Detect which cell encompasses the target text, then output its [x, y] center coordinate. 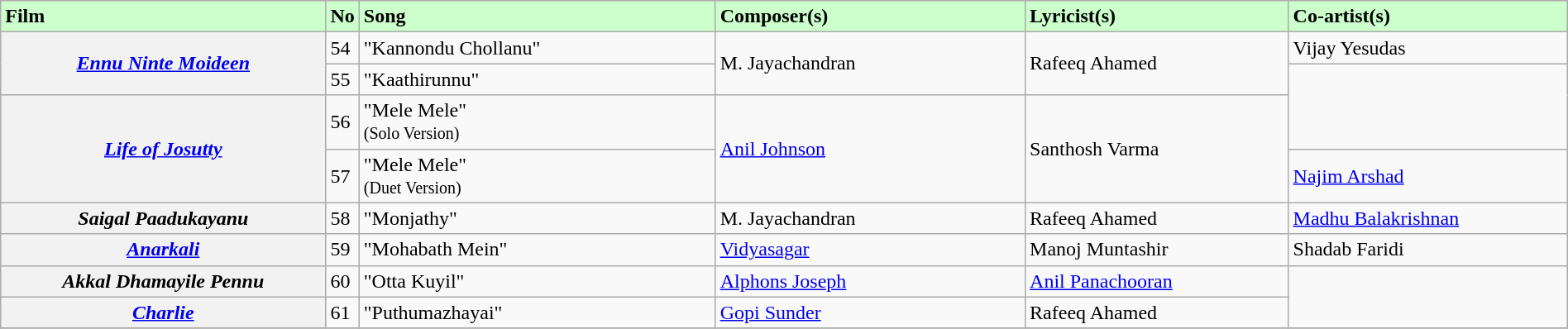
61 [342, 312]
"Mohabath Mein" [538, 250]
Charlie [164, 312]
58 [342, 218]
Gopi Sunder [870, 312]
Ennu Ninte Moideen [164, 64]
Shadab Faridi [1427, 250]
Composer(s) [870, 17]
55 [342, 79]
Co-artist(s) [1427, 17]
"Kannondu Chollanu" [538, 48]
Anarkali [164, 250]
"Mele Mele"(Duet Version) [538, 175]
60 [342, 281]
57 [342, 175]
Madhu Balakrishnan [1427, 218]
Anil Panachooran [1158, 281]
"Otta Kuyil" [538, 281]
"Puthumazhayai" [538, 312]
56 [342, 122]
Song [538, 17]
Vidyasagar [870, 250]
Film [164, 17]
"Monjathy" [538, 218]
Anil Johnson [870, 149]
Manoj Muntashir [1158, 250]
"Kaathirunnu" [538, 79]
Akkal Dhamayile Pennu [164, 281]
Life of Josutty [164, 149]
"Mele Mele"(Solo Version) [538, 122]
59 [342, 250]
Vijay Yesudas [1427, 48]
Alphons Joseph [870, 281]
Najim Arshad [1427, 175]
Lyricist(s) [1158, 17]
Saigal Paadukayanu [164, 218]
No [342, 17]
54 [342, 48]
Santhosh Varma [1158, 149]
